Determine the [x, y] coordinate at the center of the cell enclosing the given text.  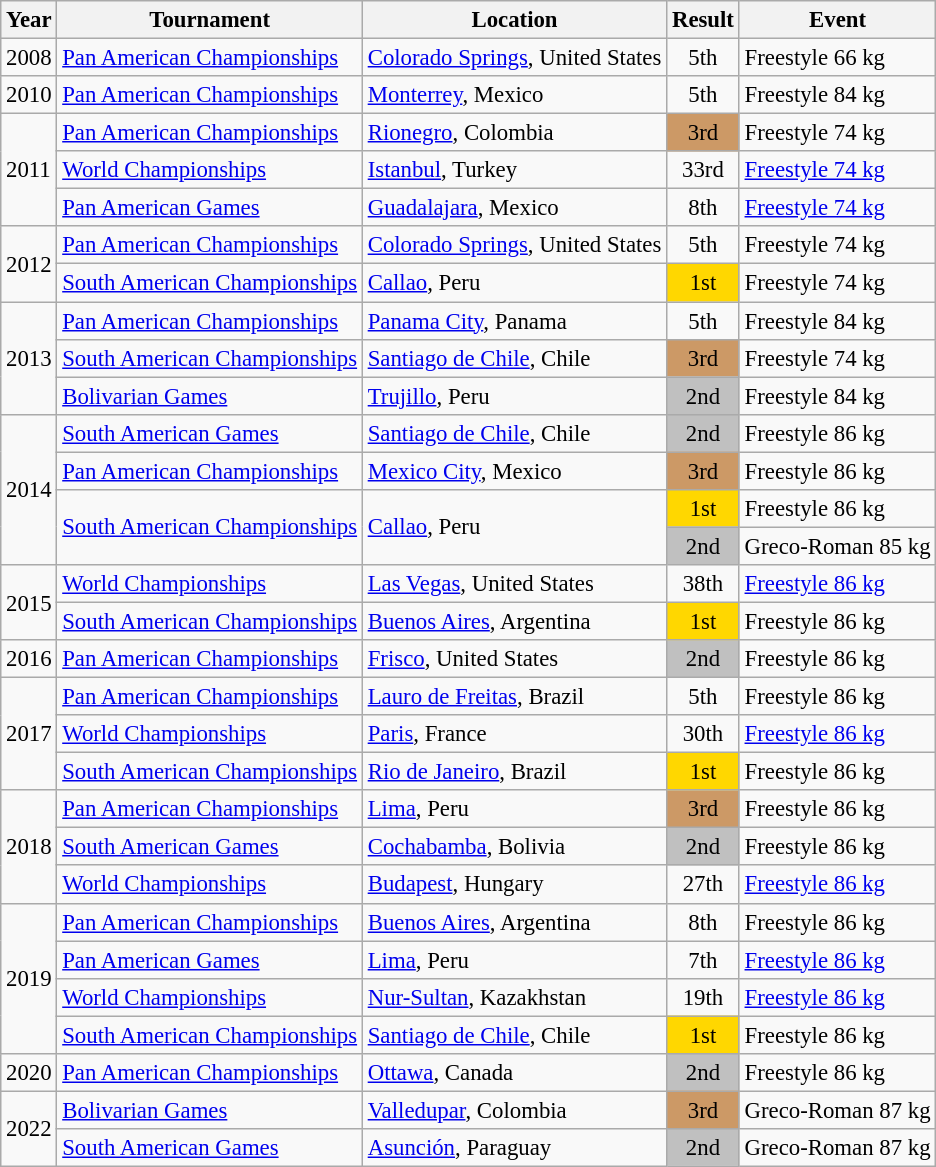
2018 [29, 846]
30th [704, 734]
Event [838, 20]
Paris, France [514, 734]
19th [704, 997]
2008 [29, 58]
Rionegro, Colombia [514, 133]
Asunción, Paraguay [514, 1148]
33rd [704, 170]
Nur-Sultan, Kazakhstan [514, 997]
2015 [29, 602]
27th [704, 885]
2013 [29, 358]
2010 [29, 95]
2017 [29, 734]
2020 [29, 1073]
Monterrey, Mexico [514, 95]
Greco-Roman 85 kg [838, 546]
Trujillo, Peru [514, 396]
Lauro de Freitas, Brazil [514, 697]
Panama City, Panama [514, 321]
Year [29, 20]
2014 [29, 489]
Guadalajara, Mexico [514, 208]
2022 [29, 1128]
Frisco, United States [514, 659]
Istanbul, Turkey [514, 170]
2019 [29, 978]
Mexico City, Mexico [514, 471]
Ottawa, Canada [514, 1073]
2016 [29, 659]
Result [704, 20]
7th [704, 960]
2012 [29, 264]
Location [514, 20]
Las Vegas, United States [514, 584]
Tournament [210, 20]
Cochabamba, Bolivia [514, 847]
38th [704, 584]
Valledupar, Colombia [514, 1110]
Freestyle 66 kg [838, 58]
Rio de Janeiro, Brazil [514, 772]
2011 [29, 170]
Budapest, Hungary [514, 885]
